Search for the cell housing the specified text and yield its [X, Y] center coordinate. 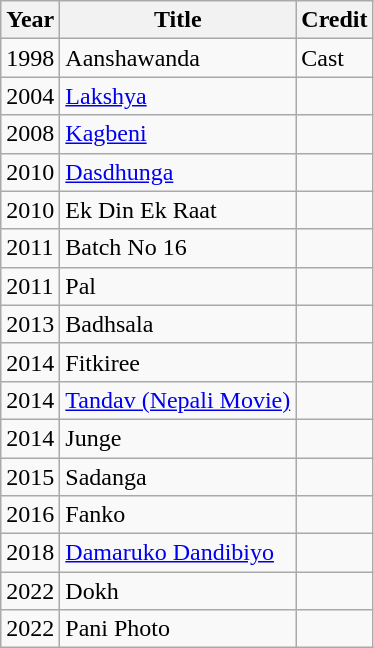
2016 [30, 515]
Badhsala [178, 324]
2015 [30, 477]
Year [30, 20]
2013 [30, 324]
Pani Photo [178, 629]
Fitkiree [178, 362]
Batch No 16 [178, 248]
Sadanga [178, 477]
Damaruko Dandibiyo [178, 553]
1998 [30, 58]
2008 [30, 134]
2018 [30, 553]
Cast [334, 58]
Junge [178, 438]
2004 [30, 96]
Dokh [178, 591]
Dasdhunga [178, 172]
Kagbeni [178, 134]
Credit [334, 20]
Fanko [178, 515]
Ek Din Ek Raat [178, 210]
Lakshya [178, 96]
Tandav (Nepali Movie) [178, 400]
Aanshawanda [178, 58]
Title [178, 20]
Pal [178, 286]
